Search for the cell housing the specified text and yield its (x, y) center coordinate. 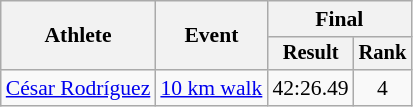
42:26.49 (310, 88)
Athlete (78, 36)
Result (310, 54)
4 (383, 88)
Rank (383, 54)
Event (211, 36)
Final (339, 19)
César Rodríguez (78, 88)
10 km walk (211, 88)
